From the cell containing the given text, extract its center point as (X, Y) coordinate. 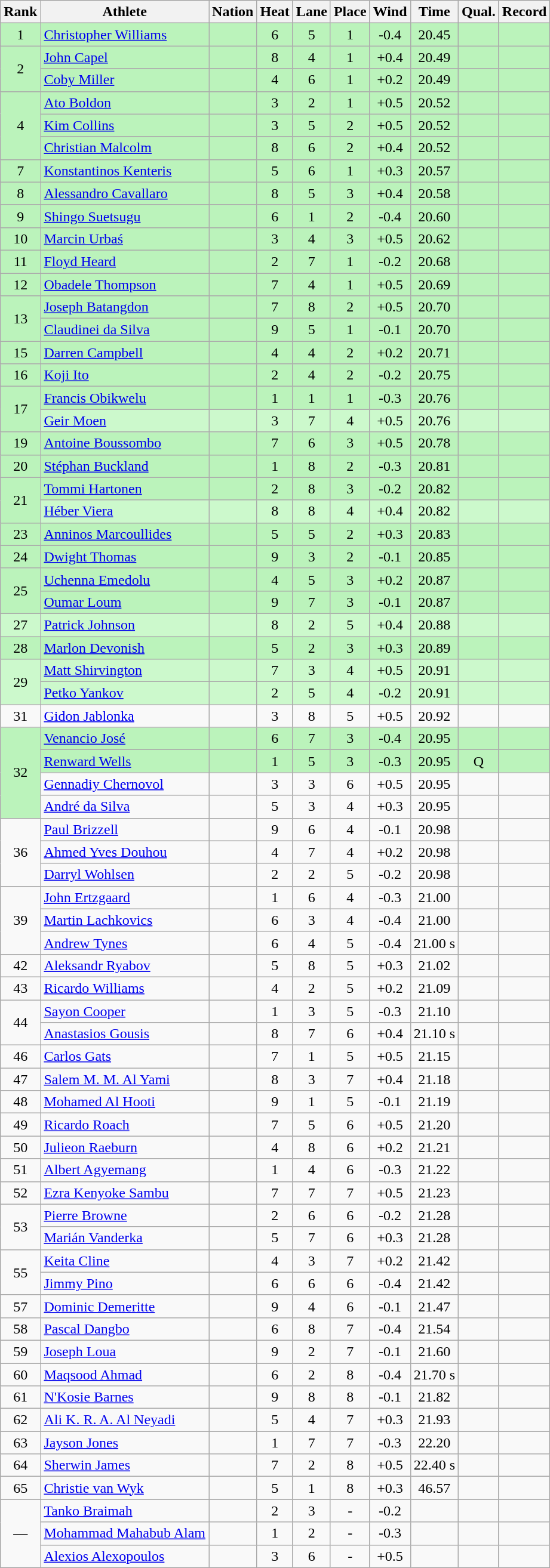
20.81 (434, 466)
N'Kosie Barnes (125, 1397)
Albert Agyemang (125, 1170)
22.20 (434, 1443)
Alexios Alexopoulos (125, 1556)
46.57 (434, 1488)
Record (524, 12)
21.18 (434, 1079)
57 (20, 1306)
20.58 (434, 193)
Maqsood Ahmad (125, 1374)
12 (20, 285)
John Capel (125, 57)
21.00 s (434, 943)
21.70 s (434, 1374)
48 (20, 1102)
55 (20, 1272)
Petko Yankov (125, 693)
44 (20, 1023)
Gidon Jablonka (125, 716)
43 (20, 988)
21.09 (434, 988)
13 (20, 319)
Héber Viera (125, 511)
21.21 (434, 1147)
21.47 (434, 1306)
Ato Boldon (125, 103)
Carlos Gats (125, 1057)
Wind (390, 12)
Dwight Thomas (125, 557)
Sayon Cooper (125, 1011)
Q (479, 761)
20.83 (434, 534)
André da Silva (125, 807)
Ricardo Roach (125, 1125)
Floyd Heard (125, 261)
Athlete (125, 12)
63 (20, 1443)
Martin Lachkovics (125, 920)
21.15 (434, 1057)
Konstantinos Kenteris (125, 171)
Tommi Hartonen (125, 489)
Time (434, 12)
Geir Moen (125, 421)
Joseph Batangdon (125, 307)
Coby Miller (125, 80)
20.78 (434, 443)
36 (20, 852)
Mohammad Mahabub Alam (125, 1533)
John Ertzgaard (125, 897)
61 (20, 1397)
Place (350, 12)
Marcin Urbaś (125, 239)
21.54 (434, 1329)
Christopher Williams (125, 35)
Francis Obikwelu (125, 398)
Lane (312, 12)
Ezra Kenyoke Sambu (125, 1193)
25 (20, 591)
16 (20, 375)
20.62 (434, 239)
20.60 (434, 216)
Alessandro Cavallaro (125, 193)
28 (20, 647)
21.19 (434, 1102)
Mohamed Al Hooti (125, 1102)
Tanko Braimah (125, 1511)
Shingo Suetsugu (125, 216)
Anastasios Gousis (125, 1034)
Obadele Thompson (125, 285)
Christian Malcolm (125, 148)
Gennadiy Chernovol (125, 784)
20.75 (434, 375)
42 (20, 965)
52 (20, 1193)
53 (20, 1227)
Joseph Loua (125, 1351)
59 (20, 1351)
Ahmed Yves Douhou (125, 852)
62 (20, 1420)
Heat (275, 12)
10 (20, 239)
Renward Wells (125, 761)
23 (20, 534)
20.69 (434, 285)
Kim Collins (125, 125)
Christie van Wyk (125, 1488)
Nation (233, 12)
31 (20, 716)
Oumar Loum (125, 602)
11 (20, 261)
21 (20, 500)
21.82 (434, 1397)
65 (20, 1488)
Ali K. R. A. Al Neyadi (125, 1420)
58 (20, 1329)
21.10 (434, 1011)
50 (20, 1147)
Julieon Raeburn (125, 1147)
Jimmy Pino (125, 1283)
20 (20, 466)
Qual. (479, 12)
Marlon Devonish (125, 647)
Jayson Jones (125, 1443)
Stéphan Buckland (125, 466)
22.40 s (434, 1465)
Koji Ito (125, 375)
20.68 (434, 261)
47 (20, 1079)
Andrew Tynes (125, 943)
27 (20, 625)
20.88 (434, 625)
21.22 (434, 1170)
21.60 (434, 1351)
Venancio José (125, 739)
32 (20, 773)
Pascal Dangbo (125, 1329)
29 (20, 682)
49 (20, 1125)
Sherwin James (125, 1465)
Antoine Boussombo (125, 443)
21.20 (434, 1125)
Uchenna Emedolu (125, 579)
Salem M. M. Al Yami (125, 1079)
— (20, 1533)
Keita Cline (125, 1261)
39 (20, 920)
17 (20, 409)
Patrick Johnson (125, 625)
Matt Shirvington (125, 671)
Anninos Marcoullides (125, 534)
Marián Vanderka (125, 1238)
20.57 (434, 171)
51 (20, 1170)
Rank (20, 12)
60 (20, 1374)
46 (20, 1057)
Dominic Demeritte (125, 1306)
Darryl Wohlsen (125, 875)
Ricardo Williams (125, 988)
Paul Brizzell (125, 829)
Aleksandr Ryabov (125, 965)
64 (20, 1465)
24 (20, 557)
21.10 s (434, 1034)
19 (20, 443)
21.93 (434, 1420)
20.89 (434, 647)
20.85 (434, 557)
15 (20, 353)
Claudinei da Silva (125, 330)
20.45 (434, 35)
20.92 (434, 716)
Darren Campbell (125, 353)
21.02 (434, 965)
21.23 (434, 1193)
Pierre Browne (125, 1215)
20.71 (434, 353)
